Determine the (X, Y) coordinate at the center of the cell enclosing the given text.  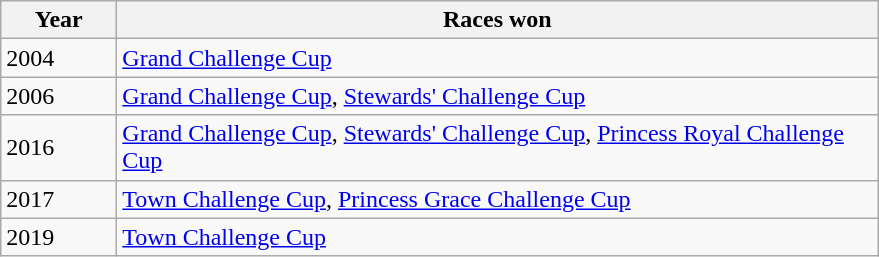
2016 (59, 148)
2019 (59, 237)
2006 (59, 96)
2004 (59, 58)
Year (59, 20)
2017 (59, 199)
Grand Challenge Cup, Stewards' Challenge Cup (498, 96)
Grand Challenge Cup, Stewards' Challenge Cup, Princess Royal Challenge Cup (498, 148)
Town Challenge Cup (498, 237)
Grand Challenge Cup (498, 58)
Races won (498, 20)
Town Challenge Cup, Princess Grace Challenge Cup (498, 199)
